Search for the cell housing the specified text and yield its [X, Y] center coordinate. 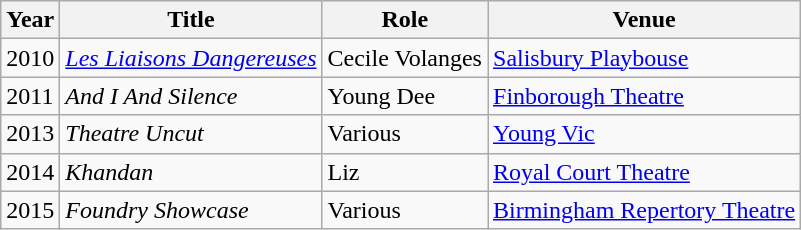
Finborough Theatre [644, 96]
Birmingham Repertory Theatre [644, 210]
Cecile Volanges [404, 58]
Royal Court Theatre [644, 172]
Liz [404, 172]
Role [404, 20]
Theatre Uncut [191, 134]
2011 [30, 96]
And I And Silence [191, 96]
Venue [644, 20]
Khandan [191, 172]
Les Liaisons Dangereuses [191, 58]
2013 [30, 134]
2015 [30, 210]
Title [191, 20]
2010 [30, 58]
2014 [30, 172]
Young Vic [644, 134]
Foundry Showcase [191, 210]
Young Dee [404, 96]
Salisbury Playbouse [644, 58]
Year [30, 20]
